Determine the [X, Y] coordinate at the center of the cell enclosing the given text.  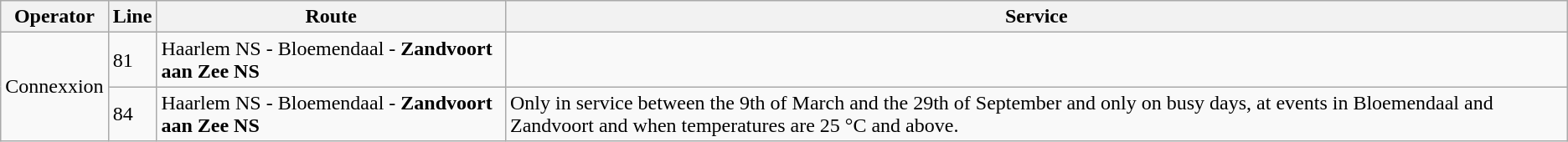
Connexxion [54, 87]
Route [332, 17]
81 [132, 60]
84 [132, 114]
Line [132, 17]
Service [1036, 17]
Operator [54, 17]
